Scan for the cell matching the given text and deliver its [X, Y] coordinate at center. 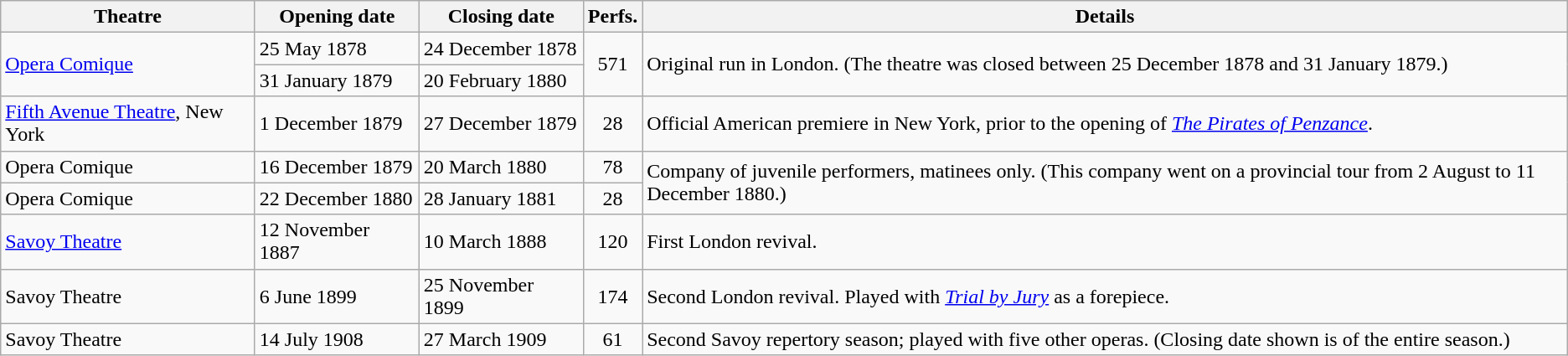
78 [612, 167]
10 March 1888 [501, 241]
Fifth Avenue Theatre, New York [128, 124]
First London revival. [1106, 241]
Official American premiere in New York, prior to the opening of The Pirates of Penzance. [1106, 124]
6 June 1899 [337, 297]
174 [612, 297]
25 May 1878 [337, 49]
Closing date [501, 17]
12 November 1887 [337, 241]
Second London revival. Played with Trial by Jury as a forepiece. [1106, 297]
14 July 1908 [337, 339]
Original run in London. (The theatre was closed between 25 December 1878 and 31 January 1879.) [1106, 64]
24 December 1878 [501, 49]
1 December 1879 [337, 124]
20 March 1880 [501, 167]
61 [612, 339]
20 February 1880 [501, 80]
Perfs. [612, 17]
27 December 1879 [501, 124]
Second Savoy repertory season; played with five other operas. (Closing date shown is of the entire season.) [1106, 339]
120 [612, 241]
Opening date [337, 17]
Company of juvenile performers, matinees only. (This company went on a provincial tour from 2 August to 11 December 1880.) [1106, 183]
27 March 1909 [501, 339]
Theatre [128, 17]
571 [612, 64]
28 January 1881 [501, 199]
Details [1106, 17]
31 January 1879 [337, 80]
22 December 1880 [337, 199]
16 December 1879 [337, 167]
25 November 1899 [501, 297]
